Search for the cell housing the specified text and yield its (x, y) center coordinate. 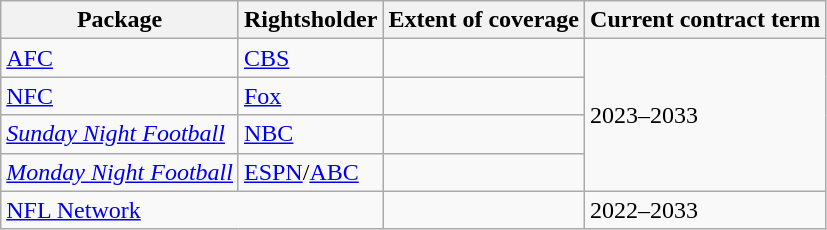
2022–2033 (706, 210)
NFL Network (192, 210)
Monday Night Football (120, 172)
Rightsholder (310, 20)
NFC (120, 96)
NBC (310, 134)
AFC (120, 58)
Package (120, 20)
Extent of coverage (484, 20)
Sunday Night Football (120, 134)
CBS (310, 58)
2023–2033 (706, 115)
Fox (310, 96)
Current contract term (706, 20)
ESPN/ABC (310, 172)
